Find where the given text appears and provide that cell's center as [x, y] coordinate. 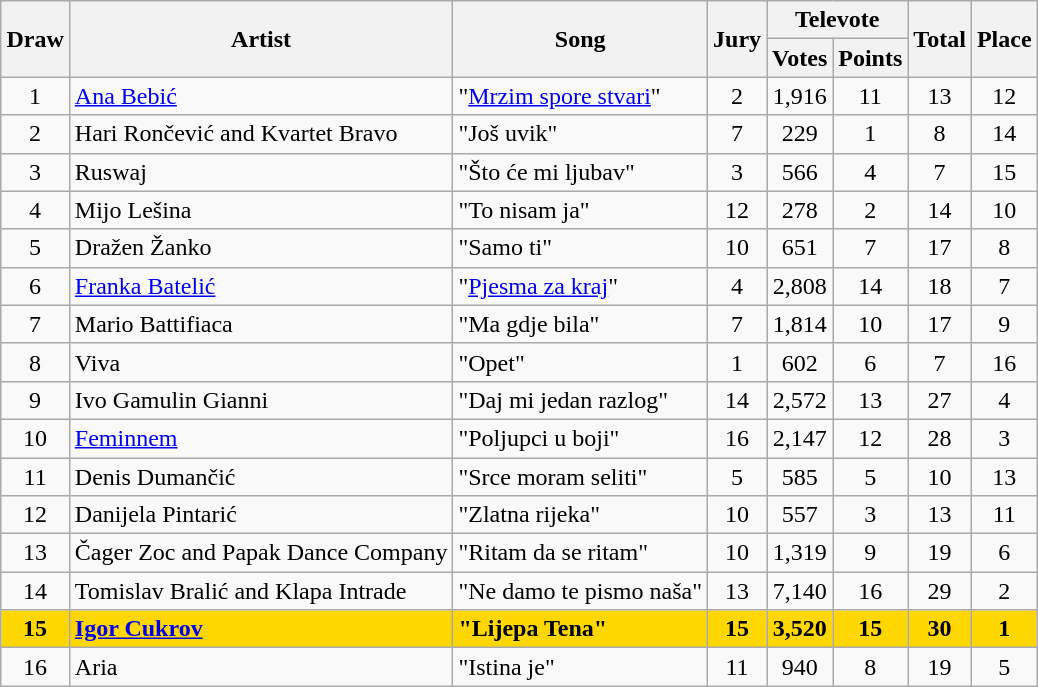
Franka Batelić [261, 286]
Ivo Gamulin Gianni [261, 400]
Danijela Pintarić [261, 515]
Aria [261, 667]
585 [800, 477]
Denis Dumančić [261, 477]
Ruswaj [261, 172]
"Pjesma za kraj" [580, 286]
"Ne damo te pismo naša" [580, 591]
29 [940, 591]
Mario Battifiaca [261, 324]
28 [940, 438]
229 [800, 134]
"Mrzim spore stvari" [580, 96]
Mijo Lešina [261, 210]
1,319 [800, 553]
Dražen Žanko [261, 248]
7,140 [800, 591]
2,147 [800, 438]
278 [800, 210]
1,814 [800, 324]
Total [940, 39]
Jury [738, 39]
"Samo ti" [580, 248]
Feminnem [261, 438]
"Opet" [580, 362]
"Daj mi jedan razlog" [580, 400]
30 [940, 629]
1,916 [800, 96]
566 [800, 172]
Hari Rončević and Kvartet Bravo [261, 134]
Televote [838, 20]
"Poljupci u boji" [580, 438]
2,572 [800, 400]
"Lijepa Tena" [580, 629]
Draw [35, 39]
Viva [261, 362]
"Zlatna rijeka" [580, 515]
"Još uvik" [580, 134]
602 [800, 362]
"Ma gdje bila" [580, 324]
2,808 [800, 286]
"Istina je" [580, 667]
Votes [800, 58]
27 [940, 400]
Čager Zoc and Papak Dance Company [261, 553]
Points [870, 58]
Song [580, 39]
"Što će mi ljubav" [580, 172]
"To nisam ja" [580, 210]
Ana Bebić [261, 96]
651 [800, 248]
3,520 [800, 629]
"Srce moram seliti" [580, 477]
18 [940, 286]
Place [1004, 39]
"Ritam da se ritam" [580, 553]
Artist [261, 39]
Tomislav Bralić and Klapa Intrade [261, 591]
557 [800, 515]
Igor Cukrov [261, 629]
940 [800, 667]
